Detect which cell encompasses the target text, then output its (x, y) center coordinate. 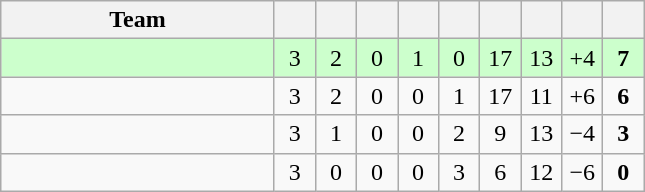
9 (500, 134)
−6 (582, 172)
+6 (582, 96)
−4 (582, 134)
+4 (582, 58)
7 (624, 58)
Team (138, 20)
11 (542, 96)
12 (542, 172)
